Search for the cell housing the specified text and yield its [x, y] center coordinate. 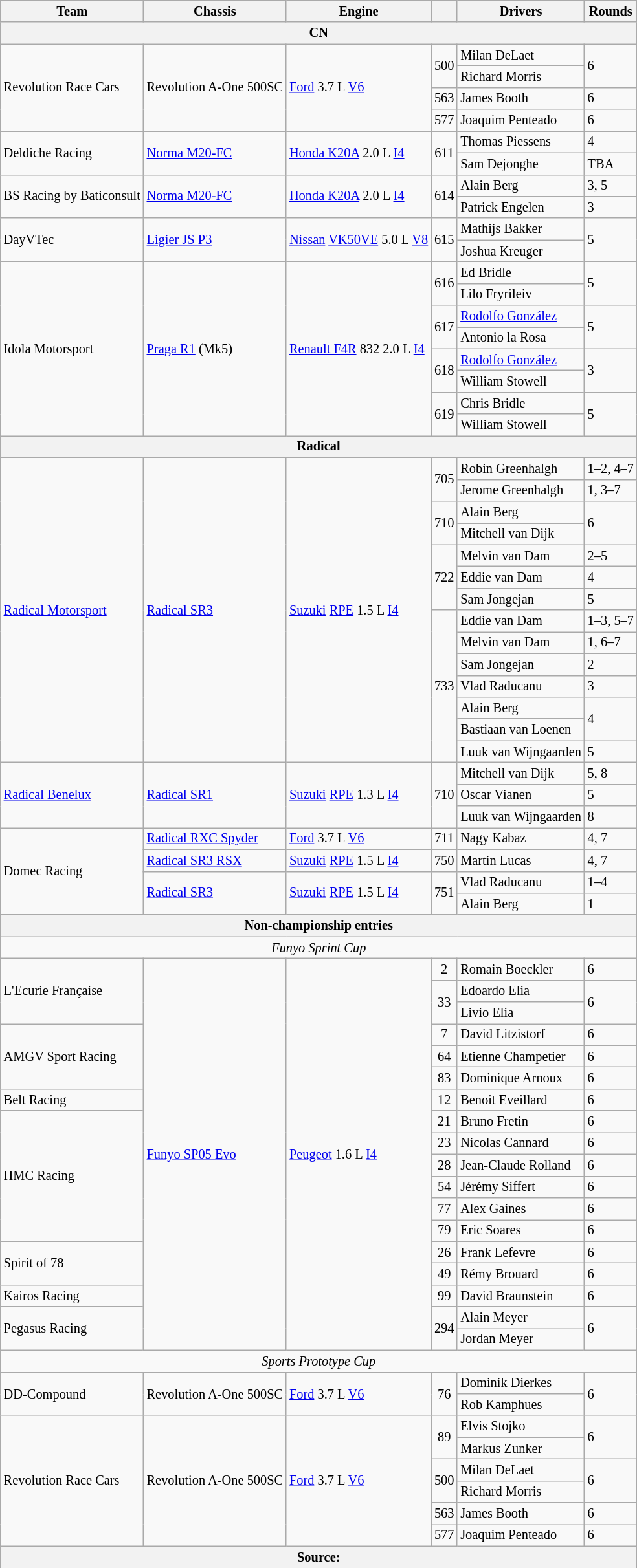
Dominik Dierkes [520, 1383]
Rémy Brouard [520, 1274]
Nissan VK50VE 5.0 L V8 [359, 239]
Nagy Kabaz [520, 838]
8 [611, 817]
1–3, 5–7 [611, 621]
Praga R1 (Mk5) [215, 348]
611 [444, 153]
Belt Racing [73, 1100]
Dominique Arnoux [520, 1078]
Chassis [215, 11]
Ligier JS P3 [215, 239]
Source: [318, 1557]
Renault F4R 832 2.0 L I4 [359, 348]
1 [611, 904]
Ed Bridle [520, 272]
Patrick Engelen [520, 207]
Team [73, 11]
Martin Lucas [520, 860]
Bastiaan van Loenen [520, 730]
Nicolas Cannard [520, 1143]
Radical Motorsport [73, 609]
618 [444, 370]
Bruno Fretin [520, 1122]
Jordan Meyer [520, 1339]
David Litzistorf [520, 1034]
5, 8 [611, 773]
Joshua Kreuger [520, 251]
Radical [318, 446]
1–2, 4–7 [611, 468]
Deldiche Racing [73, 153]
Lilo Fryrileiv [520, 294]
David Braunstein [520, 1296]
Eric Soares [520, 1230]
617 [444, 327]
26 [444, 1252]
77 [444, 1208]
Domec Racing [73, 871]
711 [444, 838]
Mathijs Bakker [520, 229]
HMC Racing [73, 1176]
Radical SR1 [215, 794]
21 [444, 1122]
Livio Elia [520, 1013]
Kairos Racing [73, 1296]
Frank Lefevre [520, 1252]
64 [444, 1056]
616 [444, 283]
54 [444, 1187]
Thomas Piessens [520, 142]
AMGV Sport Racing [73, 1056]
Suzuki RPE 1.3 L I4 [359, 794]
Jean-Claude Rolland [520, 1165]
Radical RXC Spyder [215, 838]
294 [444, 1329]
76 [444, 1393]
89 [444, 1437]
Jérémy Siffert [520, 1187]
Non-championship entries [318, 926]
DD-Compound [73, 1393]
TBA [611, 164]
Elvis Stojko [520, 1426]
614 [444, 197]
Pegasus Racing [73, 1329]
705 [444, 479]
23 [444, 1143]
Antonio la Rosa [520, 338]
750 [444, 860]
Oscar Vianen [520, 795]
Engine [359, 11]
Drivers [520, 11]
7 [444, 1034]
12 [444, 1100]
3, 5 [611, 186]
Markus Zunker [520, 1448]
Sam Dejonghe [520, 164]
Romain Boeckler [520, 969]
Etienne Champetier [520, 1056]
722 [444, 577]
28 [444, 1165]
99 [444, 1296]
1, 3–7 [611, 490]
Benoit Eveillard [520, 1100]
Chris Bridle [520, 403]
83 [444, 1078]
Radical Benelux [73, 794]
Spirit of 78 [73, 1263]
733 [444, 686]
2–5 [611, 556]
615 [444, 239]
751 [444, 893]
Jerome Greenhalgh [520, 490]
Funyo Sprint Cup [318, 948]
49 [444, 1274]
DayVTec [73, 239]
Radical SR3 RSX [215, 860]
Idola Motorsport [73, 348]
L'Ecurie Française [73, 991]
79 [444, 1230]
Rounds [611, 11]
1–4 [611, 882]
CN [318, 33]
33 [444, 1001]
Rob Kamphues [520, 1404]
Peugeot 1.6 L I4 [359, 1154]
Sports Prototype Cup [318, 1361]
Robin Greenhalgh [520, 468]
Alain Meyer [520, 1318]
619 [444, 414]
Edoardo Elia [520, 991]
1, 6–7 [611, 642]
Funyo SP05 Evo [215, 1154]
BS Racing by Baticonsult [73, 197]
Alex Gaines [520, 1208]
